Identify which cell holds the provided text, then report its (x, y) central coordinate. 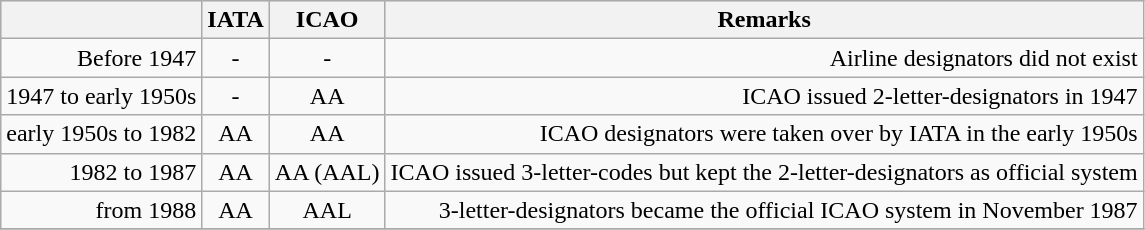
IATA (236, 20)
AA (AAL) (327, 172)
ICAO (327, 20)
AAL (327, 210)
early 1950s to 1982 (102, 134)
1947 to early 1950s (102, 96)
Airline designators did not exist (764, 58)
ICAO issued 2-letter-designators in 1947 (764, 96)
ICAO designators were taken over by IATA in the early 1950s (764, 134)
from 1988 (102, 210)
3-letter-designators became the official ICAO system in November 1987 (764, 210)
Remarks (764, 20)
ICAO issued 3-letter-codes but kept the 2-letter-designators as official system (764, 172)
Before 1947 (102, 58)
1982 to 1987 (102, 172)
